Detect which cell encompasses the target text, then output its (x, y) center coordinate. 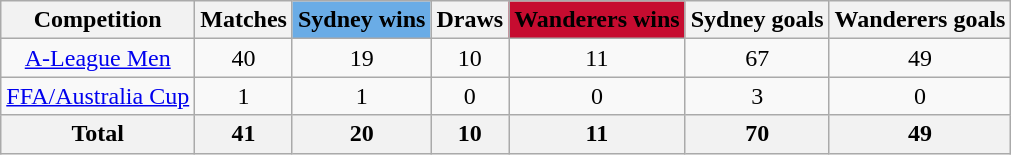
FFA/Australia Cup (98, 96)
20 (361, 134)
41 (244, 134)
Matches (244, 20)
A-League Men (98, 58)
19 (361, 58)
Total (98, 134)
Wanderers wins (598, 20)
67 (757, 58)
3 (757, 96)
Sydney goals (757, 20)
70 (757, 134)
Draws (470, 20)
40 (244, 58)
Competition (98, 20)
Wanderers goals (920, 20)
Sydney wins (361, 20)
